Return the [x, y] coordinate for the center point of the cell that contains the specified text.  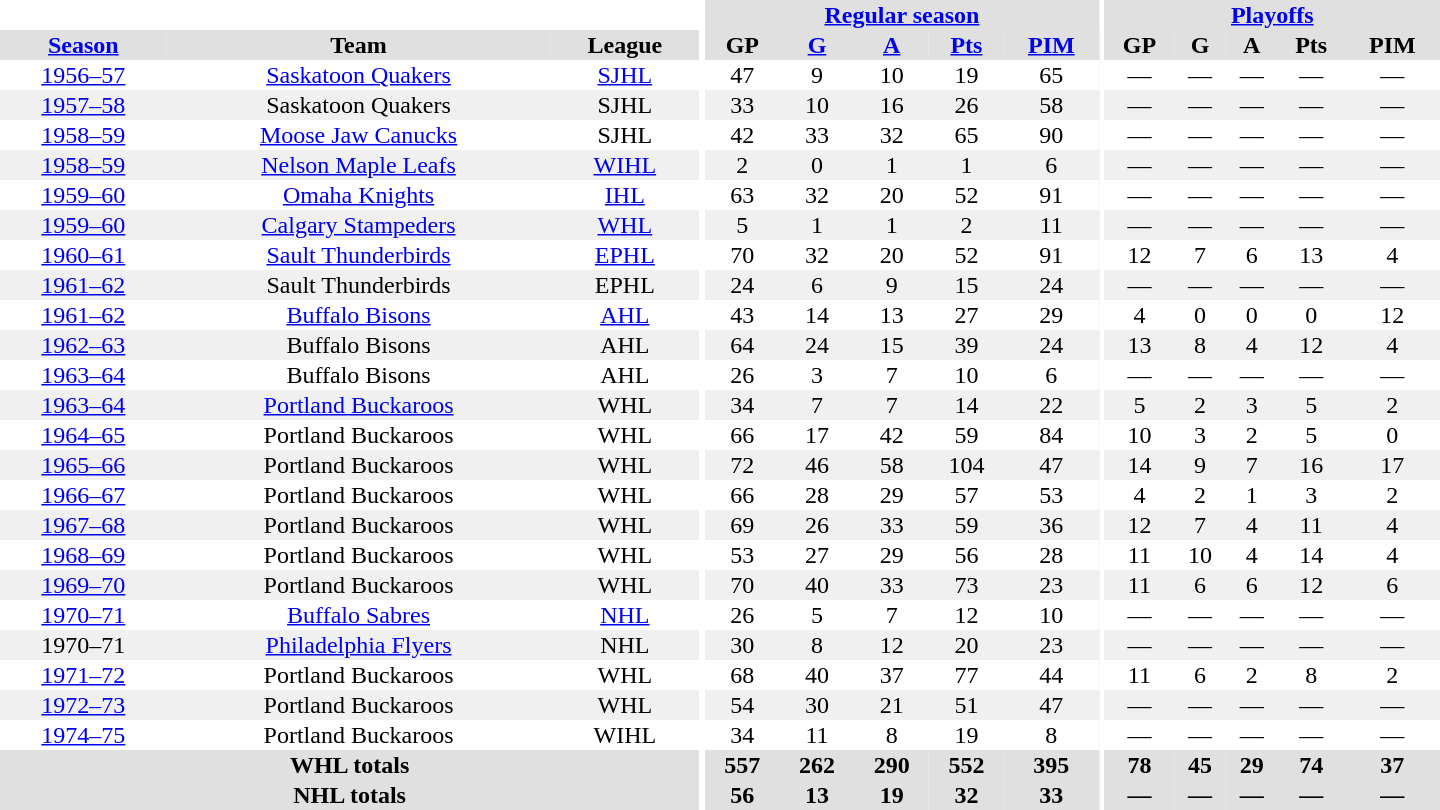
Nelson Maple Leafs [359, 165]
1974–75 [84, 735]
46 [818, 465]
84 [1052, 435]
Regular season [902, 15]
Buffalo Sabres [359, 615]
262 [818, 765]
1956–57 [84, 75]
44 [1052, 675]
77 [966, 675]
63 [742, 195]
1966–67 [84, 495]
43 [742, 315]
WHL totals [350, 765]
54 [742, 705]
1968–69 [84, 555]
73 [966, 585]
51 [966, 705]
45 [1200, 765]
90 [1052, 135]
1965–66 [84, 465]
69 [742, 525]
72 [742, 465]
Team [359, 45]
1957–58 [84, 105]
552 [966, 765]
64 [742, 345]
557 [742, 765]
Calgary Stampeders [359, 225]
1972–73 [84, 705]
395 [1052, 765]
Moose Jaw Canucks [359, 135]
21 [892, 705]
1969–70 [84, 585]
68 [742, 675]
1960–61 [84, 255]
22 [1052, 405]
1971–72 [84, 675]
IHL [624, 195]
104 [966, 465]
Season [84, 45]
Philadelphia Flyers [359, 645]
Playoffs [1272, 15]
1962–63 [84, 345]
NHL totals [350, 795]
1964–65 [84, 435]
36 [1052, 525]
Omaha Knights [359, 195]
57 [966, 495]
74 [1312, 765]
290 [892, 765]
1967–68 [84, 525]
39 [966, 345]
League [624, 45]
78 [1140, 765]
